Pinpoint the cell where the given text exists, returning its (x, y) midpoint coordinate. 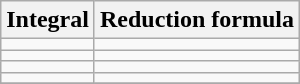
Reduction formula (196, 20)
Integral (48, 20)
